Determine the (X, Y) coordinate at the center of the cell enclosing the given text.  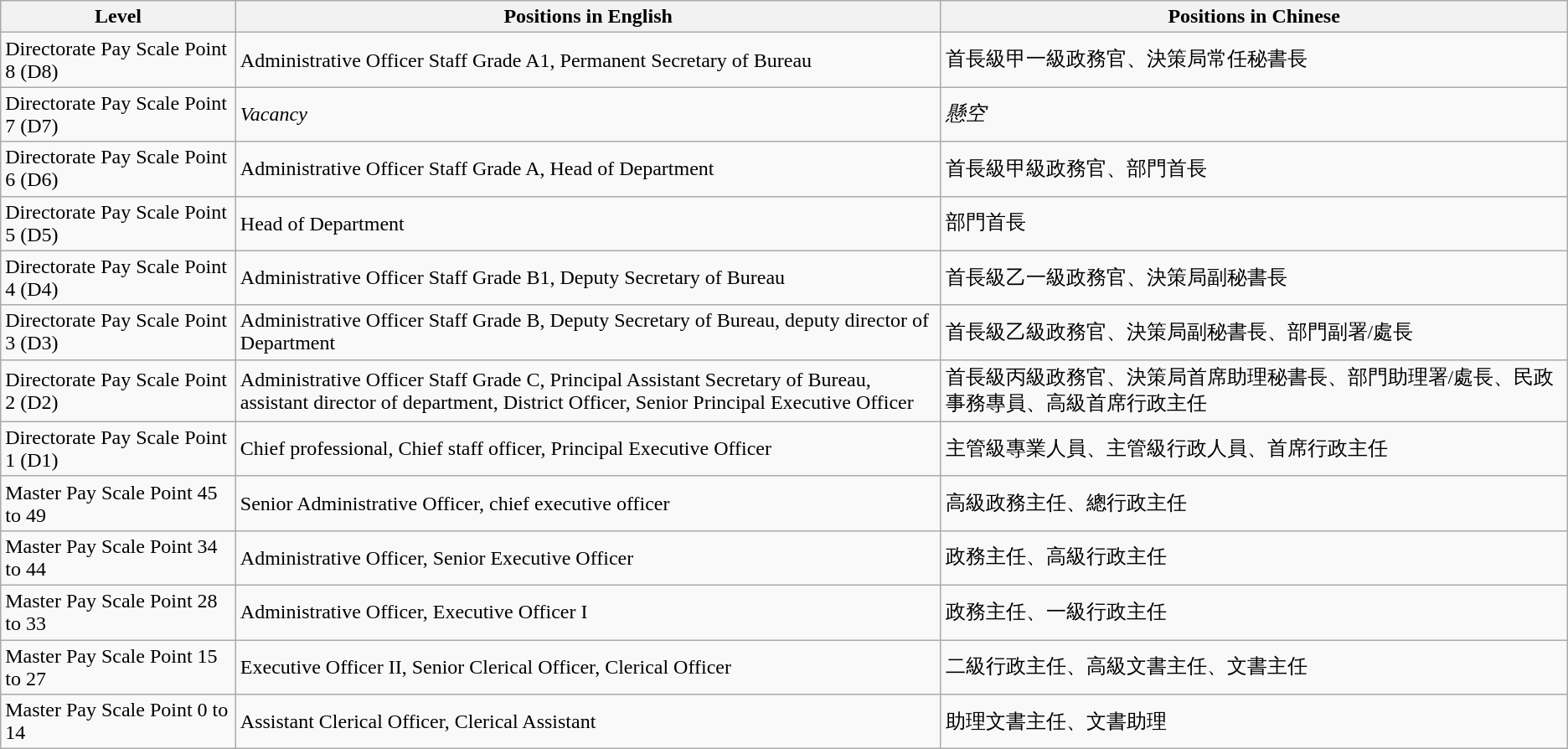
政務主任、一級行政主任 (1254, 612)
Directorate Pay Scale Point 6 (D6) (119, 169)
二級行政主任、高級文書主任、文書主任 (1254, 667)
Directorate Pay Scale Point 2 (D2) (119, 390)
Executive Officer II, Senior Clerical Officer, Clerical Officer (588, 667)
Directorate Pay Scale Point 1 (D1) (119, 449)
首長級甲一級政務官、決策局常任秘書長 (1254, 60)
Directorate Pay Scale Point 8 (D8) (119, 60)
Master Pay Scale Point 45 to 49 (119, 503)
首長級乙一級政務官、決策局副秘書長 (1254, 278)
首長級甲級政務官、部門首長 (1254, 169)
Vacancy (588, 114)
Level (119, 17)
政務主任、高級行政主任 (1254, 558)
首長級丙級政務官、決策局首席助理秘書長、部門助理署/處長、民政事務專員、高級首席行政主任 (1254, 390)
Chief professional, Chief staff officer, Principal Executive Officer (588, 449)
高級政務主任、總行政主任 (1254, 503)
Administrative Officer, Senior Executive Officer (588, 558)
Administrative Officer Staff Grade B, Deputy Secretary of Bureau, deputy director of Department (588, 332)
Master Pay Scale Point 15 to 27 (119, 667)
部門首長 (1254, 223)
Head of Department (588, 223)
Administrative Officer Staff Grade A, Head of Department (588, 169)
Positions in Chinese (1254, 17)
Directorate Pay Scale Point 3 (D3) (119, 332)
Senior Administrative Officer, chief executive officer (588, 503)
Positions in English (588, 17)
Directorate Pay Scale Point 7 (D7) (119, 114)
Directorate Pay Scale Point 5 (D5) (119, 223)
Directorate Pay Scale Point 4 (D4) (119, 278)
Assistant Clerical Officer, Clerical Assistant (588, 722)
Master Pay Scale Point 28 to 33 (119, 612)
Administrative Officer Staff Grade B1, Deputy Secretary of Bureau (588, 278)
懸空 (1254, 114)
Administrative Officer Staff Grade A1, Permanent Secretary of Bureau (588, 60)
主管級專業人員、主管級行政人員、首席行政主任 (1254, 449)
首長級乙級政務官、決策局副秘書長、部門副署/處長 (1254, 332)
Administrative Officer, Executive Officer I (588, 612)
Master Pay Scale Point 0 to 14 (119, 722)
助理文書主任、文書助理 (1254, 722)
Master Pay Scale Point 34 to 44 (119, 558)
